Extract the [x, y] coordinate from the center of the cell holding the provided text.  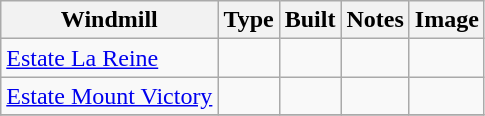
Windmill [110, 20]
Notes [375, 20]
Estate Mount Victory [110, 96]
Built [310, 20]
Image [446, 20]
Estate La Reine [110, 58]
Type [248, 20]
